Locate the cell with the specified text and output its [x, y] center coordinate. 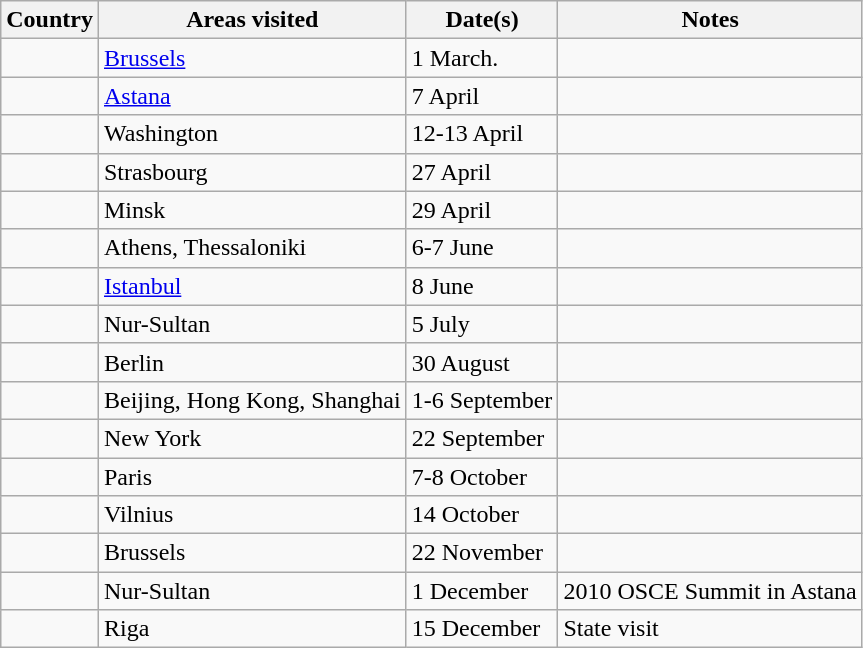
New York [252, 438]
14 October [482, 515]
Minsk [252, 210]
Beijing, Hong Kong, Shanghai [252, 400]
27 April [482, 172]
12-13 April [482, 134]
Country [50, 20]
Astana [252, 96]
Date(s) [482, 20]
30 August [482, 362]
22 November [482, 553]
29 April [482, 210]
State visit [710, 629]
Paris [252, 477]
5 July [482, 324]
Riga [252, 629]
Washington [252, 134]
2010 OSCE Summit in Astana [710, 591]
7-8 October [482, 477]
Strasbourg [252, 172]
22 September [482, 438]
15 December [482, 629]
1 March. [482, 58]
Athens, Thessaloniki [252, 248]
6-7 June [482, 248]
1 December [482, 591]
Istanbul [252, 286]
8 June [482, 286]
1-6 September [482, 400]
Berlin [252, 362]
Vilnius [252, 515]
Notes [710, 20]
7 April [482, 96]
Areas visited [252, 20]
